Find where the given text appears and provide that cell's center as (x, y) coordinate. 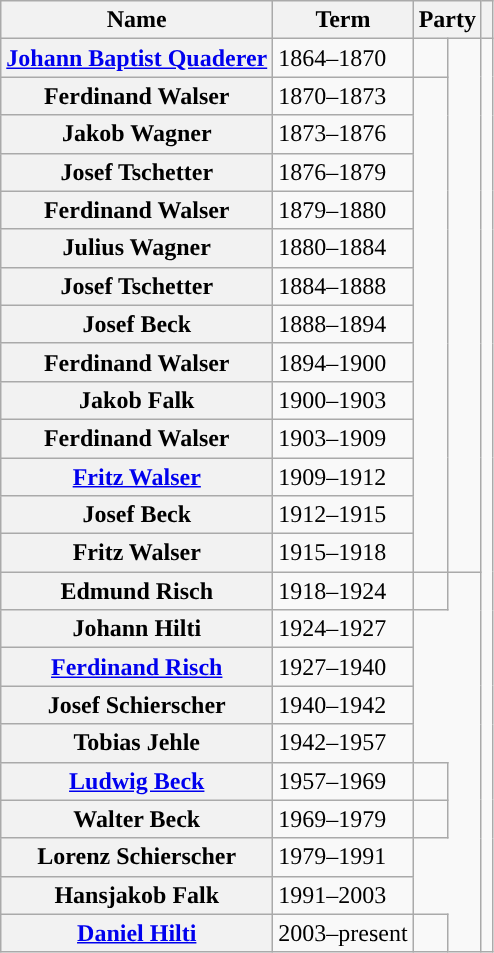
2003–present (343, 933)
1918–1924 (343, 591)
1924–1927 (343, 629)
1876–1879 (343, 172)
1927–1940 (343, 667)
1880–1884 (343, 248)
Jakob Falk (137, 400)
Name (137, 20)
1940–1942 (343, 705)
Jakob Wagner (137, 134)
Josef Schierscher (137, 705)
Term (343, 20)
1873–1876 (343, 134)
1870–1873 (343, 96)
Walter Beck (137, 819)
Julius Wagner (137, 248)
Johann Hilti (137, 629)
1900–1903 (343, 400)
1942–1957 (343, 743)
1888–1894 (343, 324)
1915–1918 (343, 553)
Edmund Risch (137, 591)
1864–1870 (343, 58)
Ludwig Beck (137, 781)
Party (447, 20)
1903–1909 (343, 438)
Lorenz Schierscher (137, 857)
1912–1915 (343, 515)
Daniel Hilti (137, 933)
1957–1969 (343, 781)
Johann Baptist Quaderer (137, 58)
1879–1880 (343, 210)
Tobias Jehle (137, 743)
1979–1991 (343, 857)
1969–1979 (343, 819)
1909–1912 (343, 477)
1991–2003 (343, 895)
1884–1888 (343, 286)
Ferdinand Risch (137, 667)
1894–1900 (343, 362)
Hansjakob Falk (137, 895)
